Provide the [X, Y] coordinate of the cell's center where the given text is located.  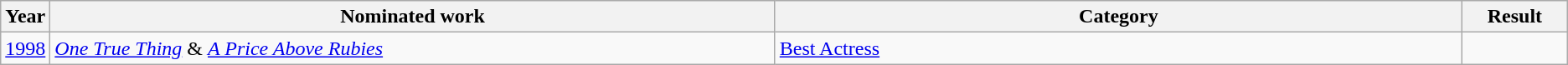
One True Thing & A Price Above Rubies [412, 48]
Nominated work [412, 17]
Best Actress [1118, 48]
Year [25, 17]
1998 [25, 48]
Result [1515, 17]
Category [1118, 17]
